Find where the given text appears and provide that cell's center as [x, y] coordinate. 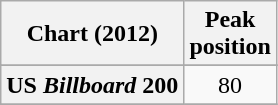
Chart (2012) [92, 34]
80 [230, 85]
Peakposition [230, 34]
US Billboard 200 [92, 85]
